Provide the (x, y) coordinate of the cell's center where the given text is located.  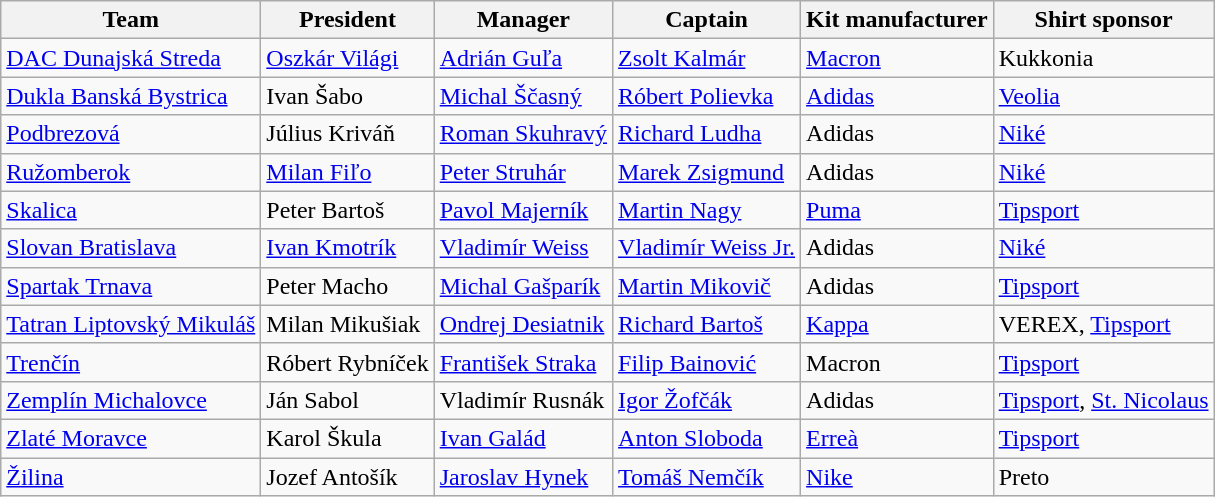
Nike (898, 477)
Július Kriváň (348, 134)
Preto (1104, 477)
Tipsport, St. Nicolaus (1104, 400)
VEREX, Tipsport (1104, 324)
DAC Dunajská Streda (131, 58)
Pavol Majerník (523, 210)
Slovan Bratislava (131, 248)
Milan Fiľo (348, 172)
Zlaté Moravce (131, 438)
Tatran Liptovský Mikuláš (131, 324)
Jozef Antošík (348, 477)
Richard Bartoš (707, 324)
President (348, 20)
Richard Ludha (707, 134)
Tomáš Nemčík (707, 477)
Skalica (131, 210)
Filip Bainović (707, 362)
Peter Bartoš (348, 210)
Peter Macho (348, 286)
Ružomberok (131, 172)
Oszkár Világi (348, 58)
Róbert Rybníček (348, 362)
Milan Mikušiak (348, 324)
Veolia (1104, 96)
Zemplín Michalovce (131, 400)
Ján Sabol (348, 400)
Ondrej Desiatnik (523, 324)
Kappa (898, 324)
Martin Mikovič (707, 286)
František Straka (523, 362)
Anton Sloboda (707, 438)
Podbrezová (131, 134)
Erreà (898, 438)
Team (131, 20)
Róbert Polievka (707, 96)
Igor Žofčák (707, 400)
Michal Ščasný (523, 96)
Karol Škula (348, 438)
Kukkonia (1104, 58)
Captain (707, 20)
Trenčín (131, 362)
Spartak Trnava (131, 286)
Zsolt Kalmár (707, 58)
Michal Gašparík (523, 286)
Shirt sponsor (1104, 20)
Vladimír Weiss Jr. (707, 248)
Ivan Kmotrík (348, 248)
Vladimír Weiss (523, 248)
Ivan Galád (523, 438)
Marek Zsigmund (707, 172)
Martin Nagy (707, 210)
Peter Struhár (523, 172)
Ivan Šabo (348, 96)
Puma (898, 210)
Žilina (131, 477)
Jaroslav Hynek (523, 477)
Kit manufacturer (898, 20)
Dukla Banská Bystrica (131, 96)
Vladimír Rusnák (523, 400)
Manager (523, 20)
Adrián Guľa (523, 58)
Roman Skuhravý (523, 134)
